Scan for the cell matching the given text and deliver its [X, Y] coordinate at center. 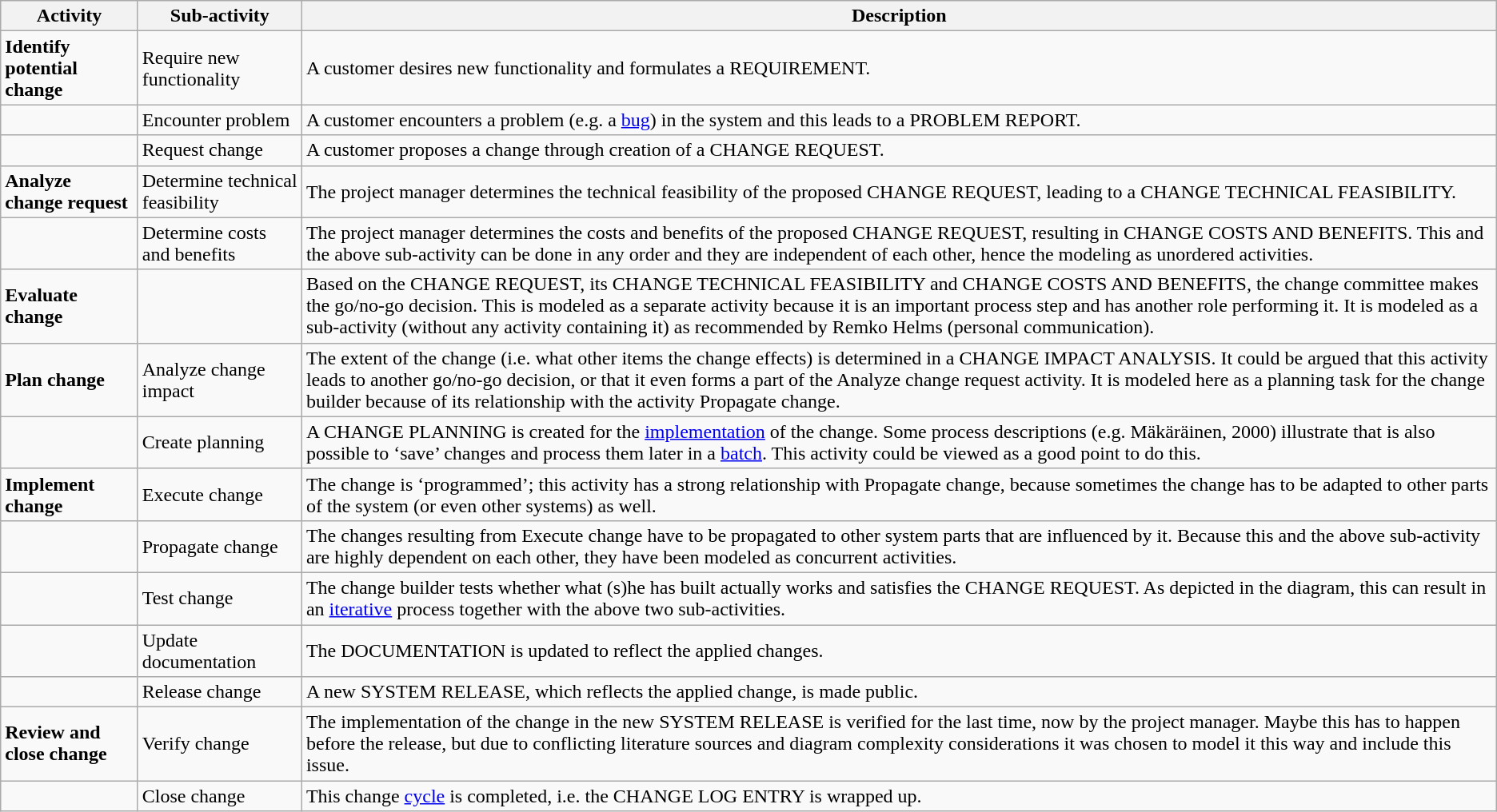
Determine technical feasibility [219, 192]
Description [899, 16]
Test change [219, 598]
Sub-activity [219, 16]
Implement change [69, 494]
Analyze change request [69, 192]
Review and close change [69, 744]
Require new functionality [219, 68]
Activity [69, 16]
Execute change [219, 494]
Encounter problem [219, 120]
Verify change [219, 744]
Plan change [69, 380]
Create planning [219, 443]
A customer desires new functionality and formulates a REQUIREMENT. [899, 68]
Propagate change [219, 547]
Release change [219, 692]
Determine costs and benefits [219, 243]
Update documentation [219, 651]
The DOCUMENTATION is updated to reflect the applied changes. [899, 651]
Evaluate change [69, 306]
A new SYSTEM RELEASE, which reflects the applied change, is made public. [899, 692]
A customer encounters a problem (e.g. a bug) in the system and this leads to a PROBLEM REPORT. [899, 120]
Close change [219, 796]
This change cycle is completed, i.e. the CHANGE LOG ENTRY is wrapped up. [899, 796]
A customer proposes a change through creation of a CHANGE REQUEST. [899, 150]
Identify potential change [69, 68]
Request change [219, 150]
The project manager determines the technical feasibility of the proposed CHANGE REQUEST, leading to a CHANGE TECHNICAL FEASIBILITY. [899, 192]
Analyze change impact [219, 380]
